Identify which cell holds the provided text, then report its [X, Y] central coordinate. 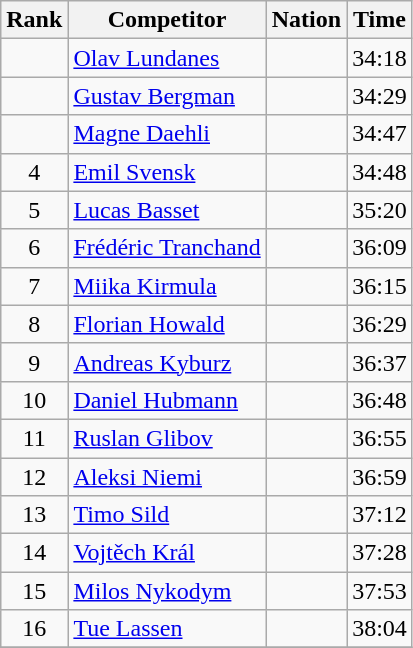
14 [34, 553]
Andreas Kyburz [167, 362]
10 [34, 400]
Aleksi Niemi [167, 477]
Magne Daehli [167, 134]
5 [34, 210]
Vojtěch Král [167, 553]
36:09 [380, 248]
36:55 [380, 438]
15 [34, 591]
7 [34, 286]
Miika Kirmula [167, 286]
Nation [306, 20]
Gustav Bergman [167, 96]
9 [34, 362]
13 [34, 515]
38:04 [380, 629]
35:20 [380, 210]
34:47 [380, 134]
6 [34, 248]
Timo Sild [167, 515]
Emil Svensk [167, 172]
36:37 [380, 362]
34:48 [380, 172]
34:29 [380, 96]
36:48 [380, 400]
4 [34, 172]
12 [34, 477]
8 [34, 324]
36:59 [380, 477]
Rank [34, 20]
Ruslan Glibov [167, 438]
Frédéric Tranchand [167, 248]
Time [380, 20]
Florian Howald [167, 324]
37:12 [380, 515]
Lucas Basset [167, 210]
37:28 [380, 553]
36:15 [380, 286]
36:29 [380, 324]
34:18 [380, 58]
Competitor [167, 20]
37:53 [380, 591]
Daniel Hubmann [167, 400]
Milos Nykodym [167, 591]
16 [34, 629]
11 [34, 438]
Olav Lundanes [167, 58]
Tue Lassen [167, 629]
